Detect which cell encompasses the target text, then output its [x, y] center coordinate. 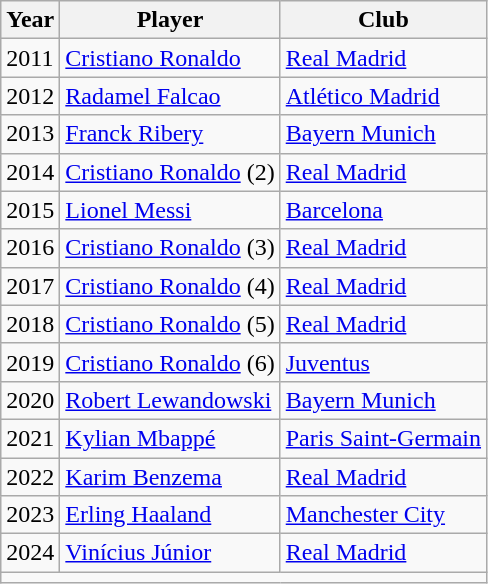
Kylian Mbappé [170, 438]
Cristiano Ronaldo (3) [170, 248]
Radamel Falcao [170, 96]
2018 [30, 324]
Club [383, 20]
2017 [30, 286]
Cristiano Ronaldo (4) [170, 286]
2024 [30, 553]
Erling Haaland [170, 515]
Barcelona [383, 210]
2021 [30, 438]
Cristiano Ronaldo (6) [170, 362]
2015 [30, 210]
Franck Ribery [170, 134]
2013 [30, 134]
Player [170, 20]
2019 [30, 362]
Manchester City [383, 515]
Karim Benzema [170, 477]
Year [30, 20]
2016 [30, 248]
Juventus [383, 362]
2023 [30, 515]
Lionel Messi [170, 210]
Cristiano Ronaldo [170, 58]
Vinícius Júnior [170, 553]
Robert Lewandowski [170, 400]
2014 [30, 172]
Cristiano Ronaldo (5) [170, 324]
Cristiano Ronaldo (2) [170, 172]
Paris Saint-Germain [383, 438]
2012 [30, 96]
2011 [30, 58]
2020 [30, 400]
Atlético Madrid [383, 96]
2022 [30, 477]
